Output the [x, y] coordinate of the center of the cell containing the given text.  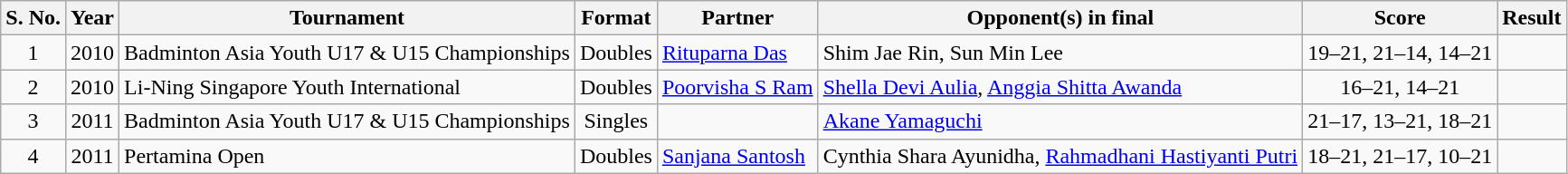
Format [615, 18]
Singles [615, 121]
Cynthia Shara Ayunidha, Rahmadhani Hastiyanti Putri [1060, 156]
Year [92, 18]
Pertamina Open [347, 156]
Shella Devi Aulia, Anggia Shitta Awanda [1060, 87]
Rituparna Das [737, 53]
18–21, 21–17, 10–21 [1401, 156]
Score [1401, 18]
3 [33, 121]
Li-Ning Singapore Youth International [347, 87]
19–21, 21–14, 14–21 [1401, 53]
21–17, 13–21, 18–21 [1401, 121]
4 [33, 156]
Akane Yamaguchi [1060, 121]
Shim Jae Rin, Sun Min Lee [1060, 53]
Opponent(s) in final [1060, 18]
Result [1532, 18]
2 [33, 87]
Partner [737, 18]
16–21, 14–21 [1401, 87]
Sanjana Santosh [737, 156]
S. No. [33, 18]
1 [33, 53]
Tournament [347, 18]
Poorvisha S Ram [737, 87]
